Output the [x, y] coordinate of the center of the cell containing the given text.  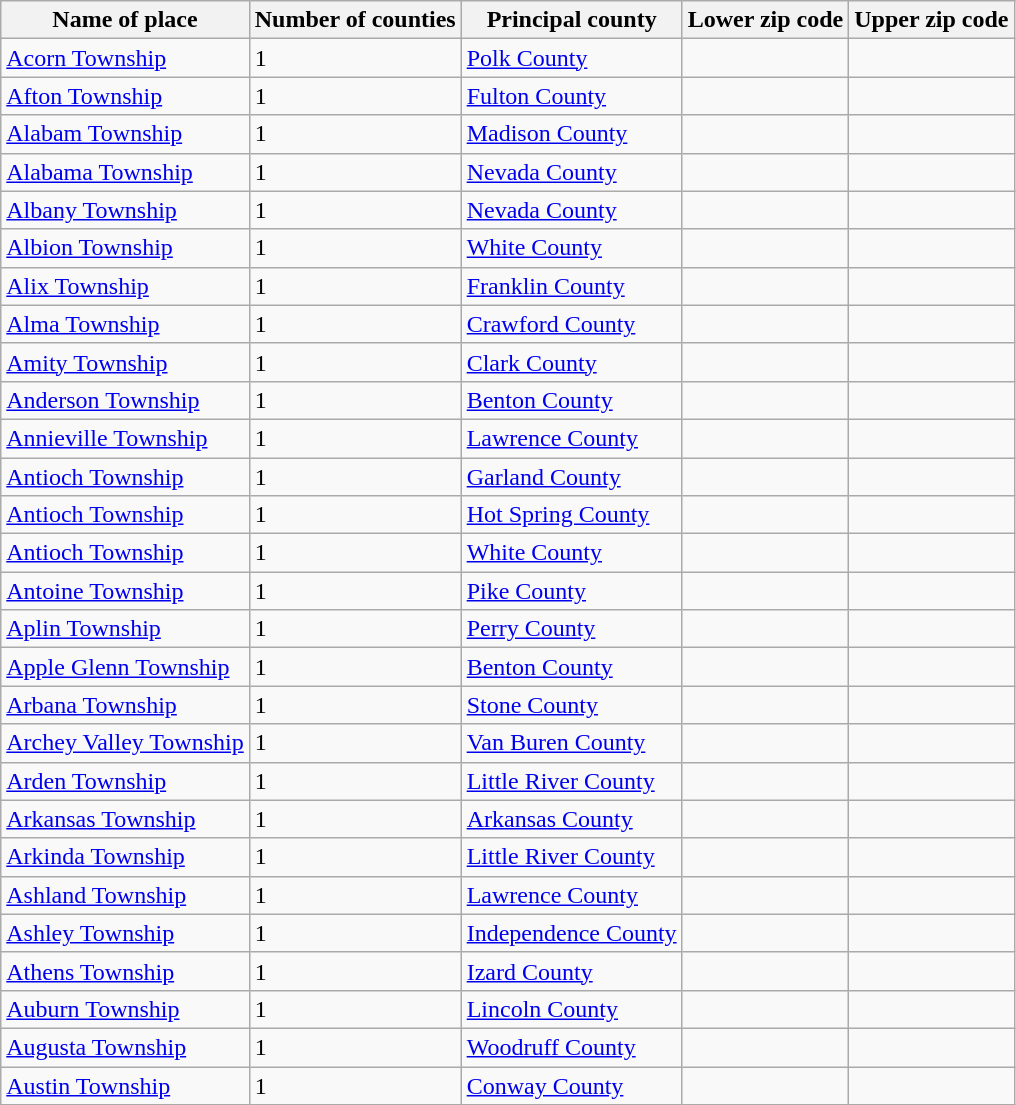
Independence County [572, 933]
Albion Township [125, 248]
Izard County [572, 971]
Ashley Township [125, 933]
Franklin County [572, 286]
Ashland Township [125, 895]
Acorn Township [125, 58]
Alix Township [125, 286]
Augusta Township [125, 1047]
Woodruff County [572, 1047]
Lincoln County [572, 1009]
Anderson Township [125, 400]
Athens Township [125, 971]
Stone County [572, 705]
Afton Township [125, 96]
Arden Township [125, 781]
Lower zip code [766, 20]
Aplin Township [125, 629]
Annieville Township [125, 438]
Arbana Township [125, 705]
Alabama Township [125, 172]
Polk County [572, 58]
Van Buren County [572, 743]
Fulton County [572, 96]
Arkansas County [572, 819]
Crawford County [572, 324]
Clark County [572, 362]
Number of counties [355, 20]
Alma Township [125, 324]
Hot Spring County [572, 515]
Conway County [572, 1085]
Arkinda Township [125, 857]
Upper zip code [932, 20]
Auburn Township [125, 1009]
Madison County [572, 134]
Name of place [125, 20]
Austin Township [125, 1085]
Arkansas Township [125, 819]
Amity Township [125, 362]
Archey Valley Township [125, 743]
Principal county [572, 20]
Perry County [572, 629]
Apple Glenn Township [125, 667]
Alabam Township [125, 134]
Garland County [572, 477]
Pike County [572, 591]
Antoine Township [125, 591]
Albany Township [125, 210]
